For the text-containing cell, return its midpoint in [x, y] coordinate format. 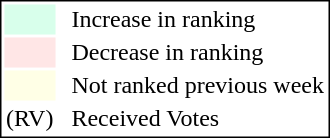
Not ranked previous week [198, 85]
(RV) [29, 119]
Increase in ranking [198, 19]
Received Votes [198, 119]
Decrease in ranking [198, 53]
